Capture the cell that displays the provided text and extract its (X, Y) central coordinate. 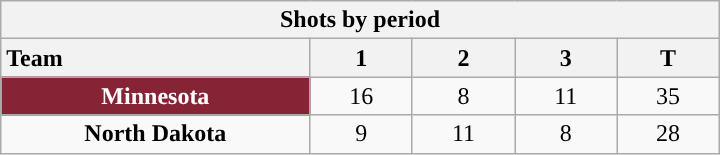
28 (668, 134)
16 (361, 96)
Minnesota (156, 96)
9 (361, 134)
3 (566, 58)
Team (156, 58)
35 (668, 96)
1 (361, 58)
North Dakota (156, 134)
T (668, 58)
2 (463, 58)
Shots by period (360, 20)
